For the text-containing cell, return its midpoint in [x, y] coordinate format. 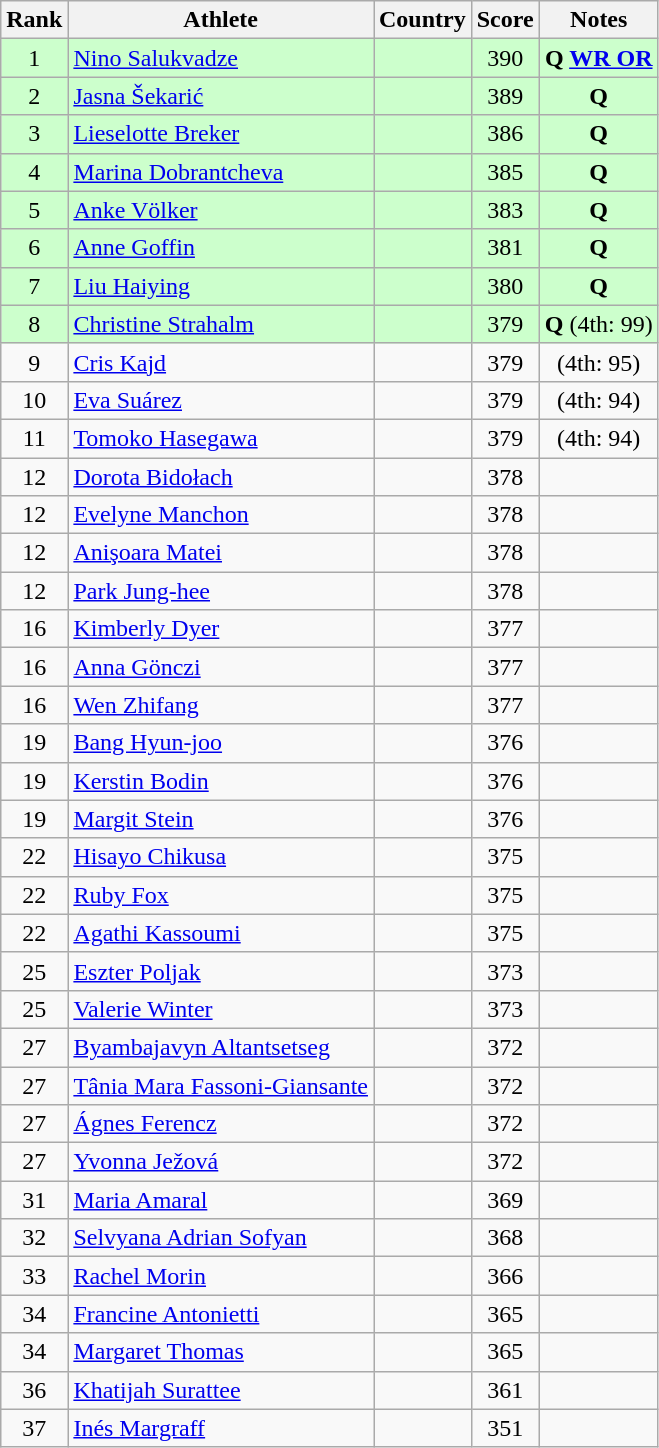
351 [505, 1428]
Tomoko Hasegawa [221, 438]
Anke Völker [221, 210]
Kimberly Dyer [221, 629]
Dorota Bidołach [221, 477]
Khatijah Surattee [221, 1390]
366 [505, 1276]
32 [34, 1238]
Eszter Poljak [221, 971]
390 [505, 58]
Cris Kajd [221, 362]
8 [34, 324]
10 [34, 400]
Ágnes Ferencz [221, 1124]
Anna Gönczi [221, 667]
Notes [598, 20]
Francine Antonietti [221, 1314]
Athlete [221, 20]
Q WR OR [598, 58]
Kerstin Bodin [221, 781]
Lieselotte Breker [221, 134]
Ruby Fox [221, 895]
Yvonna Ježová [221, 1162]
369 [505, 1200]
Rank [34, 20]
37 [34, 1428]
Maria Amaral [221, 1200]
381 [505, 248]
368 [505, 1238]
Marina Dobrantcheva [221, 172]
11 [34, 438]
36 [34, 1390]
33 [34, 1276]
6 [34, 248]
Agathi Kassoumi [221, 933]
Anişoara Matei [221, 553]
4 [34, 172]
Anne Goffin [221, 248]
7 [34, 286]
Valerie Winter [221, 1009]
Rachel Morin [221, 1276]
385 [505, 172]
389 [505, 96]
Q (4th: 99) [598, 324]
Score [505, 20]
Hisayo Chikusa [221, 857]
1 [34, 58]
Byambajavyn Altantsetseg [221, 1047]
Jasna Šekarić [221, 96]
Country [423, 20]
380 [505, 286]
5 [34, 210]
Bang Hyun-joo [221, 743]
361 [505, 1390]
Margaret Thomas [221, 1352]
Nino Salukvadze [221, 58]
2 [34, 96]
9 [34, 362]
383 [505, 210]
Park Jung-hee [221, 591]
Liu Haiying [221, 286]
Christine Strahalm [221, 324]
31 [34, 1200]
Evelyne Manchon [221, 515]
Eva Suárez [221, 400]
Selvyana Adrian Sofyan [221, 1238]
Inés Margraff [221, 1428]
3 [34, 134]
Wen Zhifang [221, 705]
Tânia Mara Fassoni-Giansante [221, 1085]
Margit Stein [221, 819]
(4th: 95) [598, 362]
386 [505, 134]
